Return [x, y] of the center of cell containing provided text 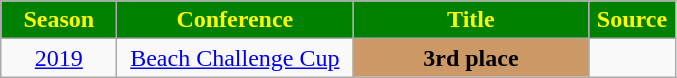
Beach Challenge Cup [235, 58]
Source [632, 20]
3rd place [471, 58]
Title [471, 20]
2019 [59, 58]
Conference [235, 20]
Season [59, 20]
